Detect which cell encompasses the target text, then output its (x, y) center coordinate. 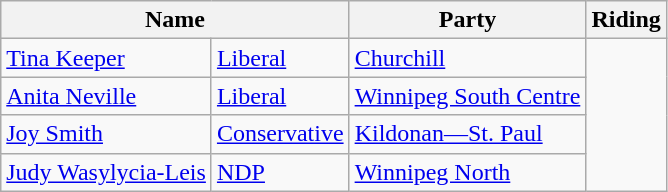
Conservative (280, 134)
Joy Smith (106, 134)
Kildonan—St. Paul (468, 134)
Party (468, 20)
Churchill (468, 58)
Winnipeg South Centre (468, 96)
Winnipeg North (468, 172)
Riding (626, 20)
Judy Wasylycia-Leis (106, 172)
NDP (280, 172)
Anita Neville (106, 96)
Tina Keeper (106, 58)
Name (175, 20)
